Detect which cell encompasses the target text, then output its (X, Y) center coordinate. 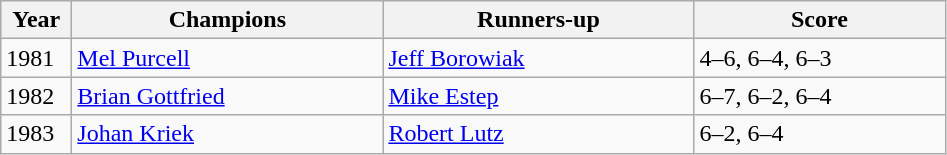
6–2, 6–4 (820, 134)
Robert Lutz (538, 134)
6–7, 6–2, 6–4 (820, 96)
Brian Gottfried (228, 96)
1983 (36, 134)
1981 (36, 58)
Mel Purcell (228, 58)
Score (820, 20)
Runners-up (538, 20)
Year (36, 20)
1982 (36, 96)
Johan Kriek (228, 134)
Mike Estep (538, 96)
Jeff Borowiak (538, 58)
Champions (228, 20)
4–6, 6–4, 6–3 (820, 58)
